Extract the [X, Y] coordinate from the center of the cell holding the provided text.  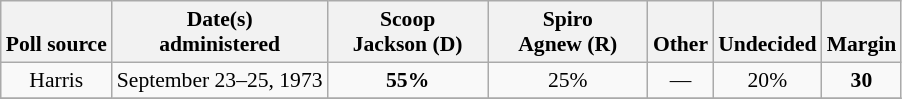
Date(s)administered [220, 32]
Margin [862, 32]
SpiroAgnew (R) [568, 32]
Other [680, 32]
Harris [56, 80]
25% [568, 80]
30 [862, 80]
ScoopJackson (D) [408, 32]
20% [767, 80]
— [680, 80]
September 23–25, 1973 [220, 80]
Poll source [56, 32]
55% [408, 80]
Undecided [767, 32]
